Scan for the cell matching the given text and deliver its [x, y] coordinate at center. 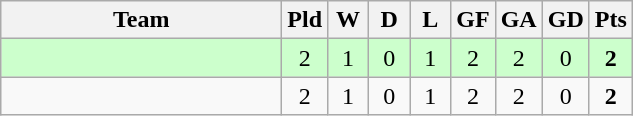
Pts [610, 20]
L [430, 20]
W [348, 20]
GD [566, 20]
Pld [305, 20]
GF [473, 20]
Team [142, 20]
GA [518, 20]
D [390, 20]
